Extract the (X, Y) coordinate from the center of the cell holding the provided text.  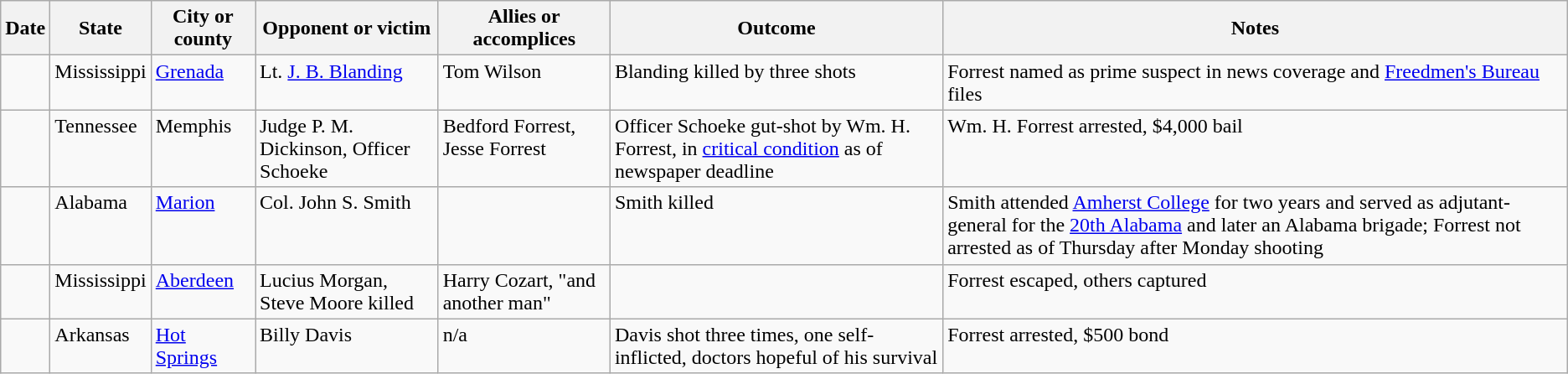
Billy Davis (347, 345)
City or county (203, 29)
Blanding killed by three shots (776, 82)
State (101, 29)
Hot Springs (203, 345)
Memphis (203, 148)
Date (25, 29)
Forrest arrested, $500 bond (1256, 345)
Forrest escaped, others captured (1256, 292)
Harry Cozart, "and another man" (524, 292)
Davis shot three times, one self-inflicted, doctors hopeful of his survival (776, 345)
Tom Wilson (524, 82)
Grenada (203, 82)
Notes (1256, 29)
Bedford Forrest, Jesse Forrest (524, 148)
Marion (203, 226)
Judge P. M. Dickinson, Officer Schoeke (347, 148)
Lucius Morgan, Steve Moore killed (347, 292)
Col. John S. Smith (347, 226)
Arkansas (101, 345)
Forrest named as prime suspect in news coverage and Freedmen's Bureau files (1256, 82)
Officer Schoeke gut-shot by Wm. H. Forrest, in critical condition as of newspaper deadline (776, 148)
Smith killed (776, 226)
Aberdeen (203, 292)
Lt. J. B. Blanding (347, 82)
n/a (524, 345)
Outcome (776, 29)
Alabama (101, 226)
Allies or accomplices (524, 29)
Tennessee (101, 148)
Wm. H. Forrest arrested, $4,000 bail (1256, 148)
Opponent or victim (347, 29)
